Provide the [X, Y] coordinate of the cell's center where the given text is located.  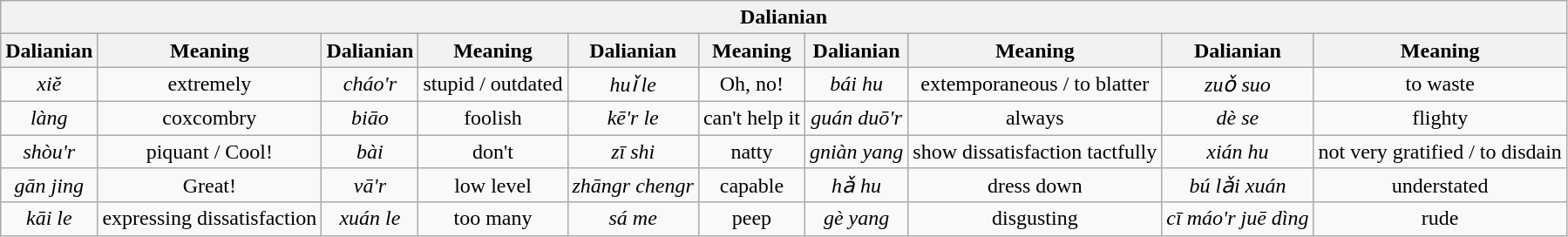
bài [370, 151]
natty [751, 151]
kē'r le [633, 118]
shòu'r [49, 151]
low level [493, 186]
vā'r [370, 186]
expressing dissatisfaction [209, 219]
to waste [1440, 85]
guán duō'r [856, 118]
don't [493, 151]
show dissatisfaction tactfully [1035, 151]
Oh, no! [751, 85]
always [1035, 118]
sá me [633, 219]
not very gratified / to disdain [1440, 151]
can't help it [751, 118]
zī shi [633, 151]
gān jing [49, 186]
foolish [493, 118]
xiĕ [49, 85]
understated [1440, 186]
gniàn yang [856, 151]
piquant / Cool! [209, 151]
rude [1440, 219]
huǐ le [633, 85]
too many [493, 219]
extremely [209, 85]
disgusting [1035, 219]
zuǒ suo [1238, 85]
hǎ hu [856, 186]
xuán le [370, 219]
peep [751, 219]
extemporaneous / to blatter [1035, 85]
gè yang [856, 219]
flighty [1440, 118]
bú lǎi xuán [1238, 186]
cháo'r [370, 85]
xián hu [1238, 151]
biāo [370, 118]
bái hu [856, 85]
capable [751, 186]
stupid / outdated [493, 85]
cī máo'r juē dìng [1238, 219]
Great! [209, 186]
zhāngr chengr [633, 186]
dress down [1035, 186]
coxcombry [209, 118]
làng [49, 118]
kāi le [49, 219]
dè se [1238, 118]
